Capture the cell that displays the provided text and extract its [X, Y] central coordinate. 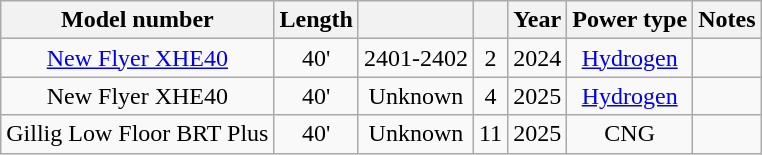
Power type [630, 20]
11 [490, 134]
Notes [727, 20]
Length [316, 20]
2 [490, 58]
Gillig Low Floor BRT Plus [138, 134]
4 [490, 96]
Model number [138, 20]
2024 [538, 58]
Year [538, 20]
CNG [630, 134]
2401-2402 [416, 58]
